Capture the cell that displays the provided text and extract its [X, Y] central coordinate. 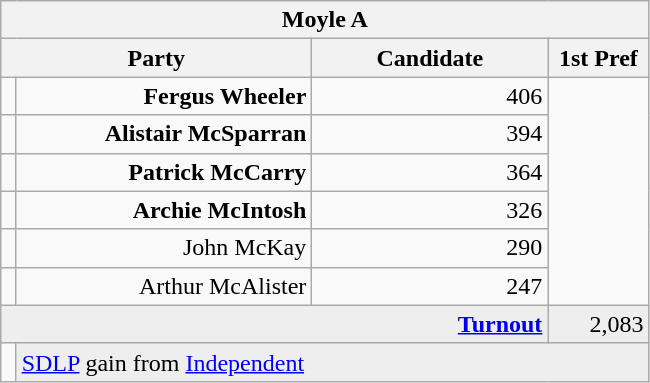
Arthur McAlister [164, 286]
394 [430, 134]
SDLP gain from Independent [332, 362]
Fergus Wheeler [164, 96]
Moyle A [325, 20]
1st Pref [598, 58]
2,083 [598, 324]
247 [430, 286]
406 [430, 96]
Candidate [430, 58]
Party [156, 58]
364 [430, 172]
Alistair McSparran [164, 134]
Patrick McCarry [164, 172]
Archie McIntosh [164, 210]
Turnout [274, 324]
John McKay [164, 248]
290 [430, 248]
326 [430, 210]
